Pinpoint the cell where the given text exists, returning its [x, y] midpoint coordinate. 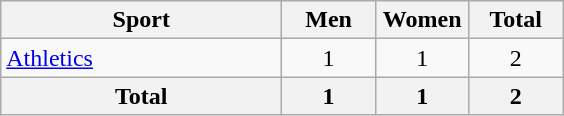
Women [422, 20]
Men [329, 20]
Sport [142, 20]
Athletics [142, 58]
